For the text-containing cell, return its midpoint in (X, Y) coordinate format. 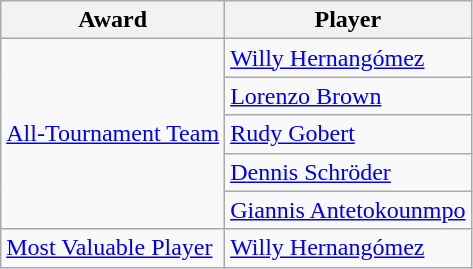
Giannis Antetokounmpo (348, 210)
Lorenzo Brown (348, 96)
All-Tournament Team (113, 134)
Award (113, 20)
Most Valuable Player (113, 248)
Dennis Schröder (348, 172)
Rudy Gobert (348, 134)
Player (348, 20)
